Return the (x, y) coordinate for the center point of the cell that contains the specified text.  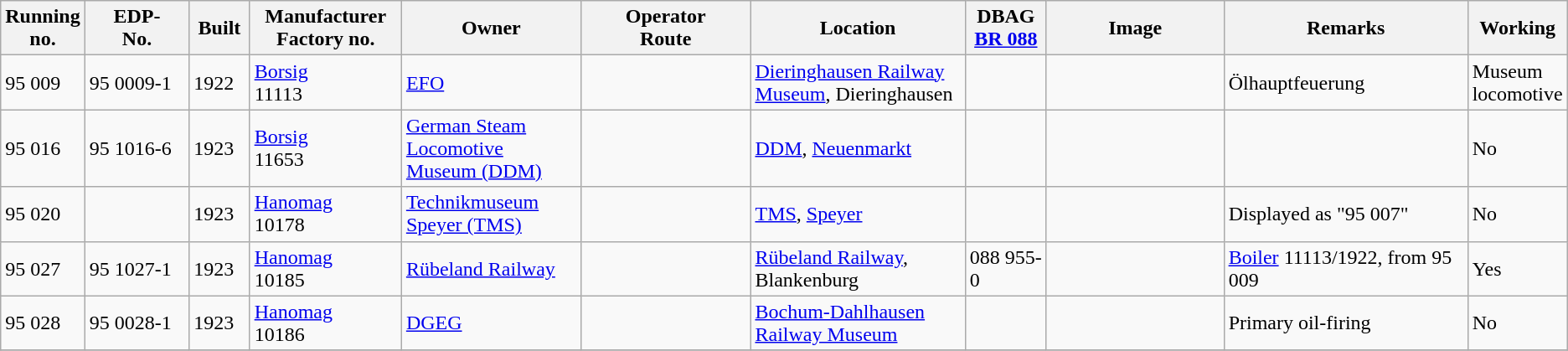
Owner (491, 28)
Rübeland Railway, Blankenburg (858, 268)
95 009 (43, 82)
088 955-0 (1005, 268)
95 0009-1 (137, 82)
TMS, Speyer (858, 214)
95 028 (43, 323)
Bochum-Dahlhausen Railway Museum (858, 323)
Primary oil-firing (1345, 323)
Hanomag10185 (325, 268)
Displayed as "95 007" (1345, 214)
Borsig11113 (325, 82)
ManufacturerFactory no. (325, 28)
Image (1135, 28)
Built (219, 28)
DBAGBR 088 (1005, 28)
Remarks (1345, 28)
95 0028-1 (137, 323)
Museum locomotive (1518, 82)
Rübeland Railway (491, 268)
95 020 (43, 214)
Hanomag10186 (325, 323)
Yes (1518, 268)
Ölhauptfeuerung (1345, 82)
95 1027-1 (137, 268)
Technikmuseum Speyer (TMS) (491, 214)
1922 (219, 82)
EDP-No. (137, 28)
OperatorRoute (665, 28)
German Steam Locomotive Museum (DDM) (491, 148)
DDM, Neuenmarkt (858, 148)
Boiler 11113/1922, from 95 009 (1345, 268)
Dieringhausen Railway Museum, Dieringhausen (858, 82)
95 016 (43, 148)
Location (858, 28)
Working (1518, 28)
Borsig11653 (325, 148)
95 027 (43, 268)
EFO (491, 82)
95 1016-6 (137, 148)
Runningno. (43, 28)
Hanomag10178 (325, 214)
DGEG (491, 323)
